Return [X, Y] of the center of cell containing provided text 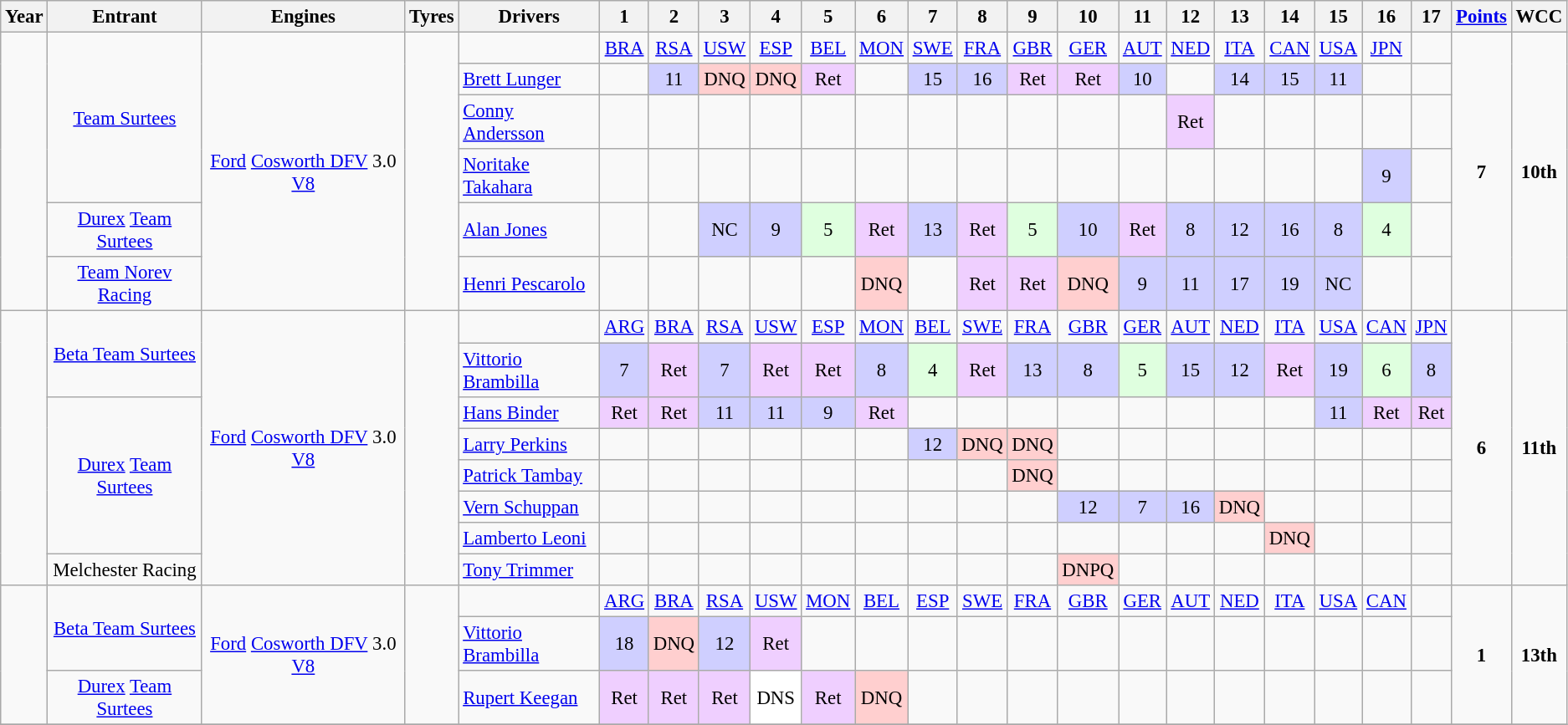
Melchester Racing [125, 569]
Hans Binder [529, 412]
Lamberto Leoni [529, 539]
10th [1539, 172]
Henri Pescarolo [529, 284]
Alan Jones [529, 231]
Entrant [125, 17]
2 [674, 17]
Rupert Keegan [529, 697]
18 [624, 644]
Year [24, 17]
Tony Trimmer [529, 569]
11th [1539, 448]
Noritake Takahara [529, 176]
13th [1539, 656]
Larry Perkins [529, 444]
DNS [776, 697]
Conny Andersson [529, 122]
Tyres [432, 17]
WCC [1539, 17]
Drivers [529, 17]
Patrick Tambay [529, 475]
3 [725, 17]
Brett Lunger [529, 79]
Vern Schuppan [529, 507]
Points [1481, 17]
DNPQ [1088, 569]
Engines [303, 17]
Team Surtees [125, 118]
Team Norev Racing [125, 284]
